Capture the cell that displays the provided text and extract its (x, y) central coordinate. 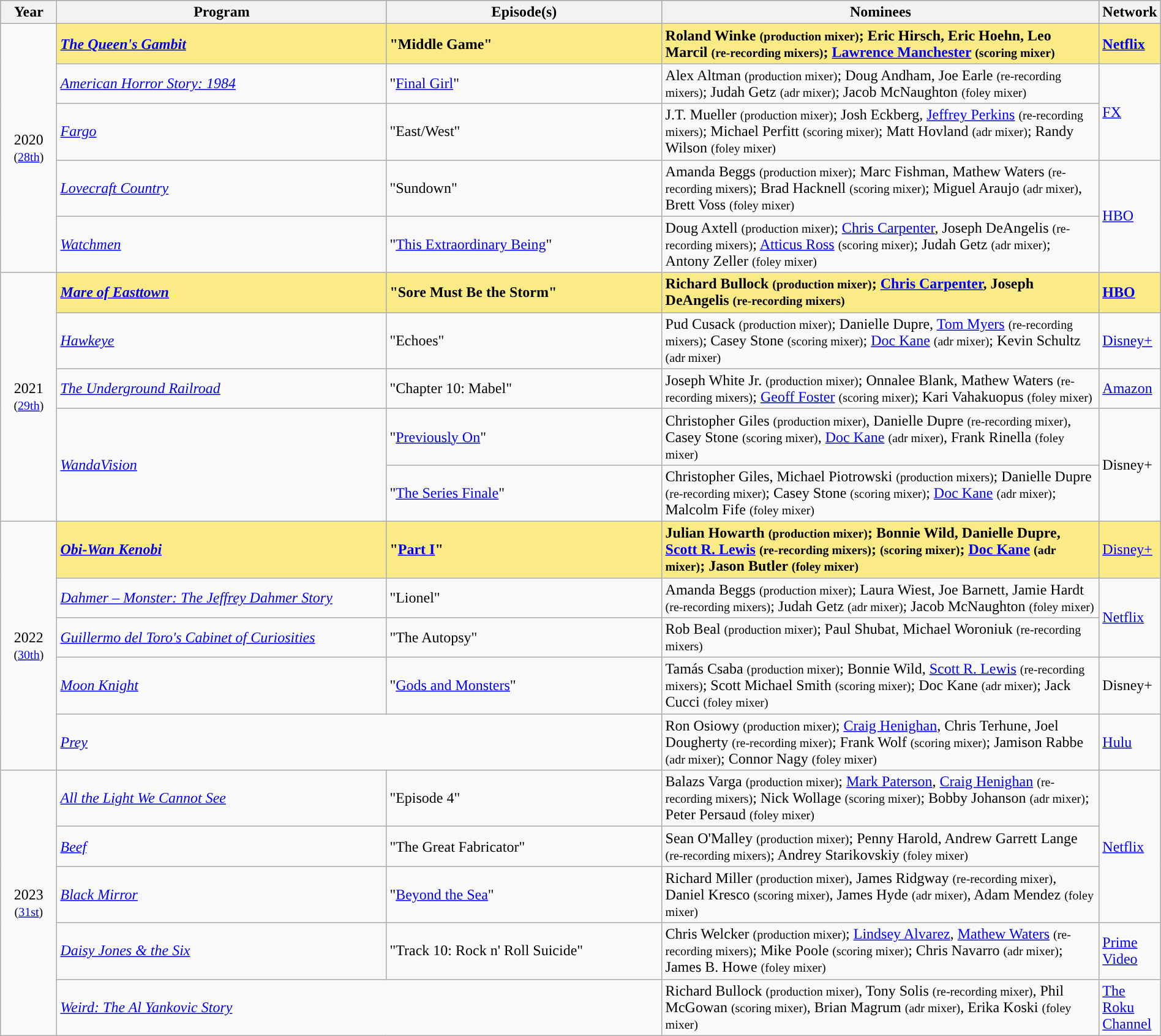
Amanda Beggs (production mixer); Laura Wiest, Joe Barnett, Jamie Hardt (re-recording mixers); Judah Getz (adr mixer); Jacob McNaughton (foley mixer) (881, 598)
American Horror Story: 1984 (222, 83)
Amazon (1130, 388)
Joseph White Jr. (production mixer); Onnalee Blank, Mathew Waters (re-recording mixers); Geoff Foster (scoring mixer); Kari Vahakuopus (foley mixer) (881, 388)
2020 (28th) (29, 148)
Prey (359, 742)
"Episode 4" (524, 798)
Mare of Easttown (222, 293)
Obi-Wan Kenobi (222, 549)
2021(29th) (29, 397)
Year (29, 12)
WandaVision (222, 465)
Hulu (1130, 742)
Nominees (881, 12)
"This Extraordinary Being" (524, 244)
"East/West" (524, 132)
2022 (30th) (29, 645)
"Lionel" (524, 598)
"The Autopsy" (524, 638)
Roland Winke (production mixer); Eric Hirsch, Eric Hoehn, Leo Marcil (re-recording mixers); Lawrence Manchester (scoring mixer) (881, 44)
Sean O'Malley (production mixer); Penny Harold, Andrew Garrett Lange (re-recording mixers); Andrey Starikovskiy (foley mixer) (881, 846)
Network (1130, 12)
"Echoes" (524, 340)
Program (222, 12)
Hawkeye (222, 340)
Weird: The Al Yankovic Story (359, 1007)
"Previously On" (524, 437)
"Gods and Monsters" (524, 686)
"The Series Finale" (524, 493)
The Queen's Gambit (222, 44)
"Part I" (524, 549)
The Roku Channel (1130, 1007)
Black Mirror (222, 895)
Dahmer – Monster: The Jeffrey Dahmer Story (222, 598)
"Final Girl" (524, 83)
"Sundown" (524, 188)
Daisy Jones & the Six (222, 951)
The Underground Railroad (222, 388)
All the Light We Cannot See (222, 798)
Prime Video (1130, 951)
"The Great Fabricator" (524, 846)
Rob Beal (production mixer); Paul Shubat, Michael Woroniuk (re-recording mixers) (881, 638)
"Chapter 10: Mabel" (524, 388)
Episode(s) (524, 12)
Watchmen (222, 244)
Fargo (222, 132)
Moon Knight (222, 686)
"Sore Must Be the Storm" (524, 293)
FX (1130, 111)
Beef (222, 846)
"Track 10: Rock n' Roll Suicide" (524, 951)
Richard Bullock (production mixer); Chris Carpenter, Joseph DeAngelis (re-recording mixers) (881, 293)
2023 (31st) (29, 903)
"Middle Game" (524, 44)
"Beyond the Sea" (524, 895)
Alex Altman (production mixer); Doug Andham, Joe Earle (re-recording mixers); Judah Getz (adr mixer); Jacob McNaughton (foley mixer) (881, 83)
Lovecraft Country (222, 188)
Guillermo del Toro's Cabinet of Curiosities (222, 638)
